Identify which cell holds the provided text, then report its (x, y) central coordinate. 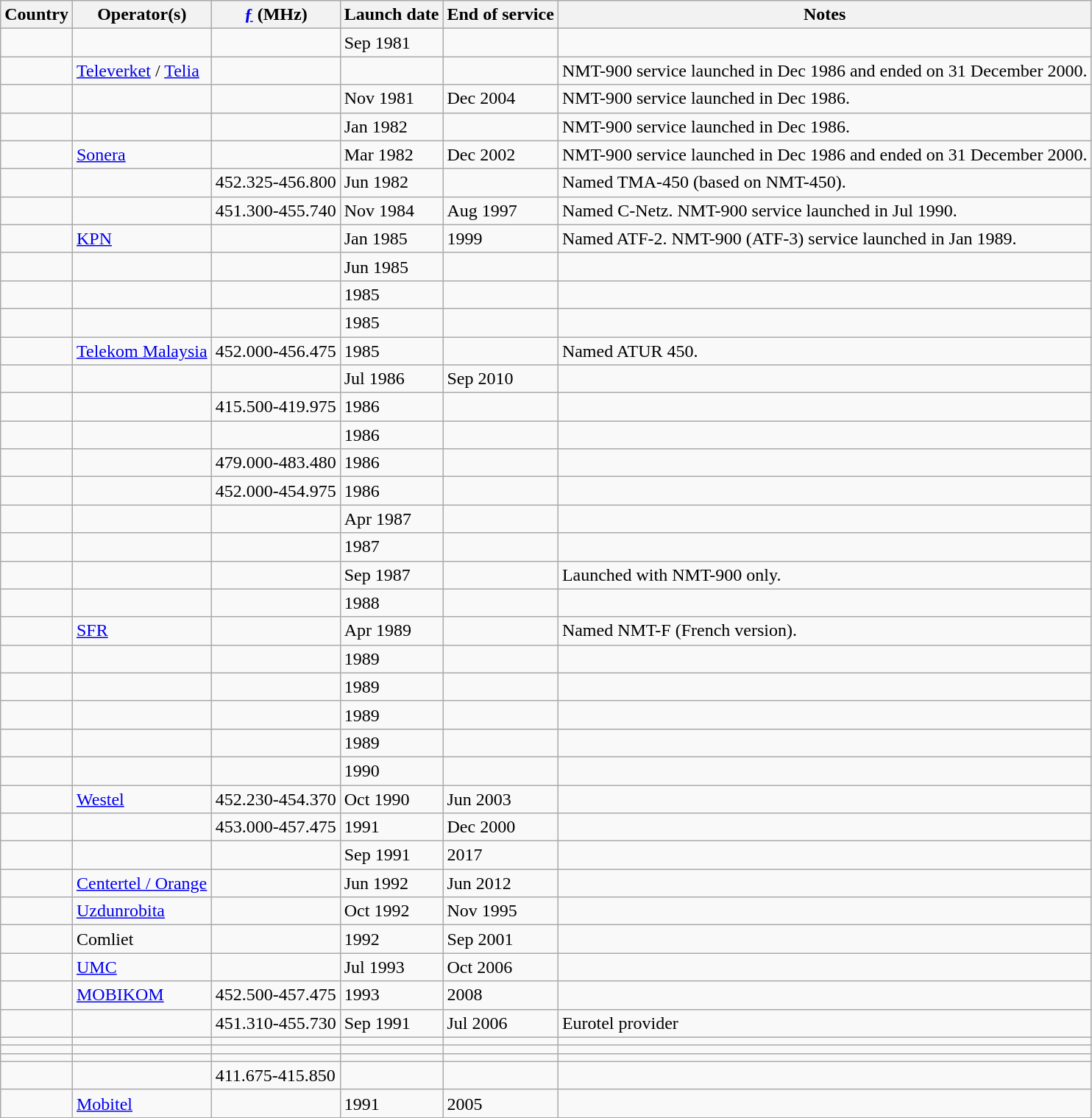
452.000-456.475 (275, 351)
452.000-454.975 (275, 491)
Jan 1982 (391, 127)
SFR (141, 631)
Jun 2012 (500, 883)
1999 (500, 238)
415.500-419.975 (275, 407)
453.000-457.475 (275, 827)
Sep 1987 (391, 575)
1990 (391, 771)
Jun 2003 (500, 799)
UMC (141, 967)
Sonera (141, 155)
Jul 1986 (391, 379)
Jul 2006 (500, 1023)
Jun 1985 (391, 266)
ƒ (MHz) (275, 15)
Named TMA-450 (based on NMT-450). (824, 183)
Comliet (141, 939)
1993 (391, 995)
2008 (500, 995)
Nov 1995 (500, 911)
Dec 2002 (500, 155)
Dec 2000 (500, 827)
Eurotel provider (824, 1023)
2005 (500, 1103)
Televerket / Telia (141, 71)
Named ATF-2. NMT-900 (ATF-3) service launched in Jan 1989. (824, 238)
Sep 2001 (500, 939)
451.310-455.730 (275, 1023)
Centertel / Orange (141, 883)
Jun 1982 (391, 183)
Notes (824, 15)
Mobitel (141, 1103)
KPN (141, 238)
Sep 2010 (500, 379)
452.500-457.475 (275, 995)
479.000-483.480 (275, 463)
Nov 1984 (391, 210)
1992 (391, 939)
Sep 1981 (391, 43)
Jan 1985 (391, 238)
Telekom Malaysia (141, 351)
Named NMT-F (French version). (824, 631)
Oct 1992 (391, 911)
Nov 1981 (391, 99)
Mar 1982 (391, 155)
411.675-415.850 (275, 1075)
MOBIKOM (141, 995)
Named ATUR 450. (824, 351)
452.230-454.370 (275, 799)
End of service (500, 15)
Westel (141, 799)
Operator(s) (141, 15)
1988 (391, 603)
Oct 2006 (500, 967)
Dec 2004 (500, 99)
Jun 1992 (391, 883)
Aug 1997 (500, 210)
Country (37, 15)
Oct 1990 (391, 799)
451.300-455.740 (275, 210)
2017 (500, 855)
1987 (391, 547)
Named C-Netz. NMT-900 service launched in Jul 1990. (824, 210)
Apr 1989 (391, 631)
Uzdunrobita (141, 911)
Jul 1993 (391, 967)
Apr 1987 (391, 519)
Launch date (391, 15)
452.325-456.800 (275, 183)
Launched with NMT-900 only. (824, 575)
